Output the [x, y] coordinate of the center of the cell containing the given text.  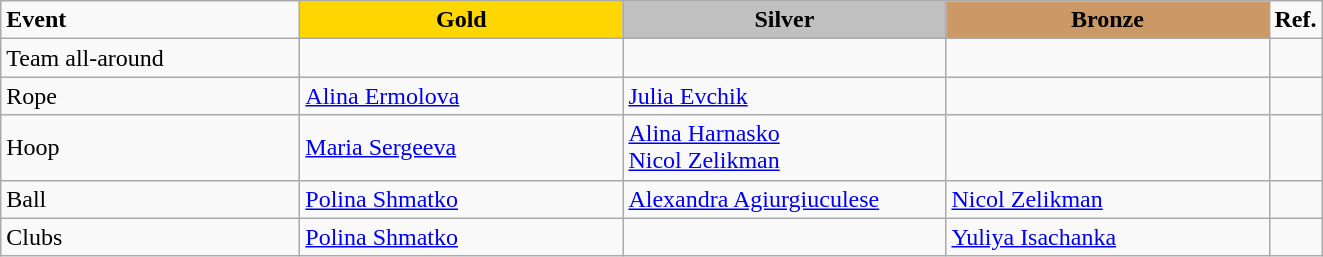
Rope [150, 96]
Alina Harnasko Nicol Zelikman [784, 148]
Ref. [1296, 20]
Hoop [150, 148]
Yuliya Isachanka [1108, 237]
Team all-around [150, 58]
Bronze [1108, 20]
Alina Ermolova [462, 96]
Event [150, 20]
Silver [784, 20]
Clubs [150, 237]
Nicol Zelikman [1108, 199]
Gold [462, 20]
Julia Evchik [784, 96]
Ball [150, 199]
Maria Sergeeva [462, 148]
Alexandra Agiurgiuculese [784, 199]
